Pinpoint the cell where the given text exists, returning its (X, Y) midpoint coordinate. 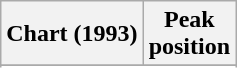
Peakposition (189, 34)
Chart (1993) (72, 34)
